Search for the cell housing the specified text and yield its (x, y) center coordinate. 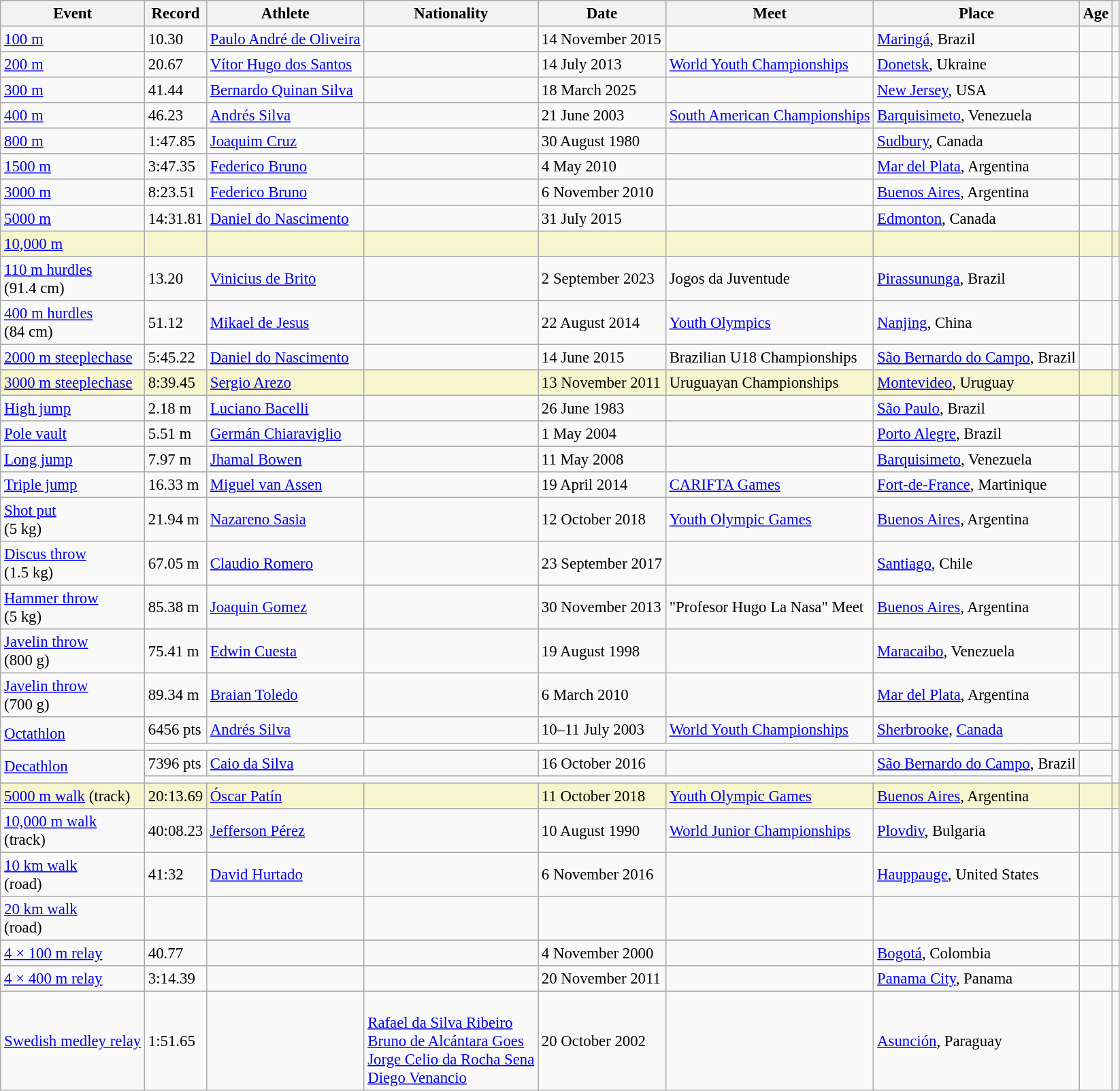
Triple jump (73, 485)
Luciano Bacelli (286, 408)
Braian Toledo (286, 695)
Asunción, Paraguay (976, 1041)
3:47.35 (176, 167)
Swedish medley relay (73, 1041)
14:31.81 (176, 218)
14 June 2015 (602, 357)
Shot put(5 kg) (73, 520)
5.51 m (176, 434)
31 July 2015 (602, 218)
23 September 2017 (602, 563)
Joaquin Gomez (286, 608)
4 × 100 m relay (73, 953)
4 May 2010 (602, 167)
Jhamal Bowen (286, 459)
Nationality (451, 14)
Óscar Patín (286, 796)
1:51.65 (176, 1041)
20 km walk(road) (73, 918)
10,000 m (73, 244)
3:14.39 (176, 979)
41:32 (176, 875)
Record (176, 14)
3000 m (73, 192)
Bogotá, Colombia (976, 953)
400 m (73, 116)
11 October 2018 (602, 796)
6 November 2016 (602, 875)
4 November 2000 (602, 953)
40:08.23 (176, 831)
Maringá, Brazil (976, 39)
South American Championships (769, 116)
Sherbrooke, Canada (976, 731)
5:45.22 (176, 357)
20 October 2002 (602, 1041)
21 June 2003 (602, 116)
11 May 2008 (602, 459)
16.33 m (176, 485)
10–11 July 2003 (602, 731)
Edmonton, Canada (976, 218)
Miguel van Assen (286, 485)
Fort-de-France, Martinique (976, 485)
19 April 2014 (602, 485)
85.38 m (176, 608)
Edwin Cuesta (286, 652)
67.05 m (176, 563)
Joaquim Cruz (286, 141)
Nanjing, China (976, 322)
Claudio Romero (286, 563)
Rafael da Silva RibeiroBruno de Alcántara GoesJorge Celio da Rocha SenaDiego Venancio (451, 1041)
5000 m walk (track) (73, 796)
Panama City, Panama (976, 979)
Meet (769, 14)
Uruguayan Championships (769, 383)
12 October 2018 (602, 520)
High jump (73, 408)
Hauppauge, United States (976, 875)
São Paulo, Brazil (976, 408)
Pole vault (73, 434)
Bernardo Quinan Silva (286, 90)
8:23.51 (176, 192)
10,000 m walk(track) (73, 831)
Vítor Hugo dos Santos (286, 65)
2 September 2023 (602, 279)
14 November 2015 (602, 39)
8:39.45 (176, 383)
800 m (73, 141)
10.30 (176, 39)
13.20 (176, 279)
Plovdiv, Bulgaria (976, 831)
21.94 m (176, 520)
75.41 m (176, 652)
10 August 1990 (602, 831)
40.77 (176, 953)
Mikael de Jesus (286, 322)
Discus throw(1.5 kg) (73, 563)
Javelin throw(800 g) (73, 652)
Nazareno Sasia (286, 520)
Donetsk, Ukraine (976, 65)
51.12 (176, 322)
Germán Chiaraviglio (286, 434)
David Hurtado (286, 875)
Jogos da Juventude (769, 279)
1:47.85 (176, 141)
22 August 2014 (602, 322)
20:13.69 (176, 796)
World Junior Championships (769, 831)
Place (976, 14)
Caio da Silva (286, 763)
Age (1096, 14)
6456 pts (176, 731)
Octathlon (73, 734)
14 July 2013 (602, 65)
13 November 2011 (602, 383)
2000 m steeplechase (73, 357)
20 November 2011 (602, 979)
46.23 (176, 116)
89.34 m (176, 695)
10 km walk(road) (73, 875)
Porto Alegre, Brazil (976, 434)
Paulo André de Oliveira (286, 39)
4 × 400 m relay (73, 979)
30 August 1980 (602, 141)
Javelin throw(700 g) (73, 695)
5000 m (73, 218)
Athlete (286, 14)
1500 m (73, 167)
CARIFTA Games (769, 485)
7.97 m (176, 459)
Pirassununga, Brazil (976, 279)
6 November 2010 (602, 192)
Jefferson Pérez (286, 831)
30 November 2013 (602, 608)
2.18 m (176, 408)
Hammer throw(5 kg) (73, 608)
Youth Olympics (769, 322)
Brazilian U18 Championships (769, 357)
Decathlon (73, 767)
Santiago, Chile (976, 563)
6 March 2010 (602, 695)
19 August 1998 (602, 652)
Sergio Arezo (286, 383)
200 m (73, 65)
Vinicius de Brito (286, 279)
New Jersey, USA (976, 90)
Maracaibo, Venezuela (976, 652)
110 m hurdles(91.4 cm) (73, 279)
Event (73, 14)
41.44 (176, 90)
20.67 (176, 65)
100 m (73, 39)
"Profesor Hugo La Nasa" Meet (769, 608)
18 March 2025 (602, 90)
Date (602, 14)
400 m hurdles(84 cm) (73, 322)
7396 pts (176, 763)
300 m (73, 90)
26 June 1983 (602, 408)
1 May 2004 (602, 434)
3000 m steeplechase (73, 383)
Montevideo, Uruguay (976, 383)
Long jump (73, 459)
Sudbury, Canada (976, 141)
16 October 2016 (602, 763)
